Search for the cell housing the specified text and yield its [X, Y] center coordinate. 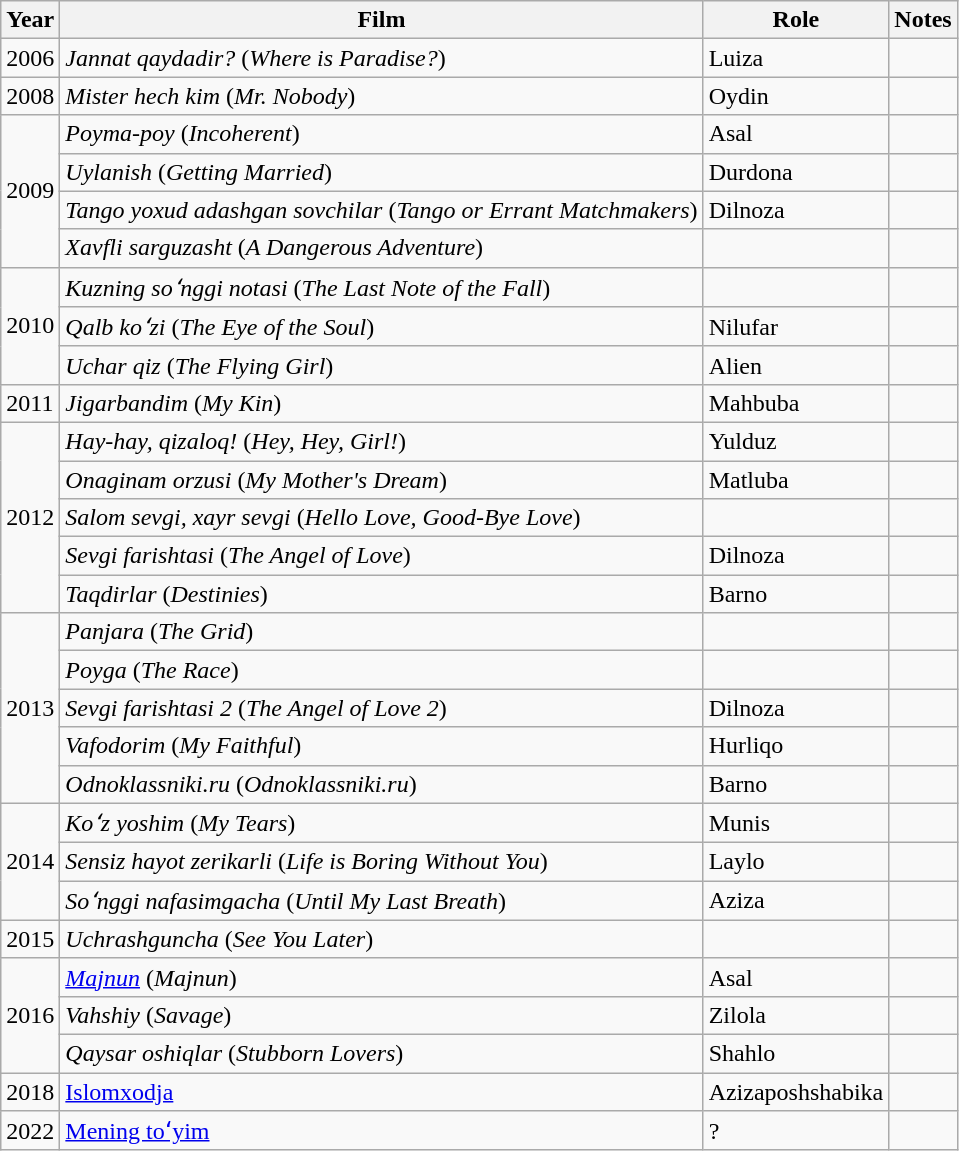
Soʻnggi nafasimgacha (Until My Last Breath) [382, 901]
Yulduz [796, 441]
Munis [796, 823]
Matluba [796, 479]
Sensiz hayot zerikarli (Life is Boring Without You) [382, 862]
2009 [30, 191]
Tango yoxud adashgan sovchilar (Tango or Errant Matchmakers) [382, 210]
Poyma-poy (Incoherent) [382, 134]
Role [796, 20]
Sevgi farishtasi 2 (The Angel of Love 2) [382, 708]
Koʻz yoshim (My Tears) [382, 823]
Zilola [796, 1015]
2016 [30, 1015]
Onaginam orzusi (My Mother's Dream) [382, 479]
Uchrashguncha (See You Later) [382, 939]
Aziza [796, 901]
Film [382, 20]
2008 [30, 96]
2018 [30, 1091]
Hurliqo [796, 746]
Year [30, 20]
2011 [30, 403]
2014 [30, 862]
Notes [923, 20]
Luiza [796, 58]
Mahbuba [796, 403]
Poyga (The Race) [382, 670]
Odnoklassniki.ru (Odnoklassniki.ru) [382, 784]
2015 [30, 939]
Uchar qiz (The Flying Girl) [382, 365]
Jigarbandim (My Kin) [382, 403]
Azizaposhshabika [796, 1091]
2010 [30, 326]
Mening toʻyim [382, 1131]
Islomxodja [382, 1091]
Vafodorim (My Faithful) [382, 746]
Laylo [796, 862]
Vahshiy (Savage) [382, 1015]
Mister hech kim (Mr. Nobody) [382, 96]
Qalb koʻzi (The Eye of the Soul) [382, 327]
Oydin [796, 96]
Majnun (Majnun) [382, 977]
? [796, 1131]
Uylanish (Getting Married) [382, 172]
Hay-hay, qizaloq! (Hey, Hey, Girl!) [382, 441]
2022 [30, 1131]
Shahlo [796, 1053]
2006 [30, 58]
2013 [30, 708]
2012 [30, 517]
Panjara (The Grid) [382, 632]
Nilufar [796, 327]
Xavfli sarguzasht (A Dangerous Adventure) [382, 248]
Durdona [796, 172]
Qaysar oshiqlar (Stubborn Lovers) [382, 1053]
Jannat qaydadir? (Where is Paradise?) [382, 58]
Sevgi farishtasi (The Angel of Love) [382, 556]
Alien [796, 365]
Taqdirlar (Destinies) [382, 594]
Salom sevgi, xayr sevgi (Hello Love, Good-Bye Love) [382, 518]
Kuzning soʻnggi notasi (The Last Note of the Fall) [382, 287]
